Locate the cell with the specified text and output its (X, Y) center coordinate. 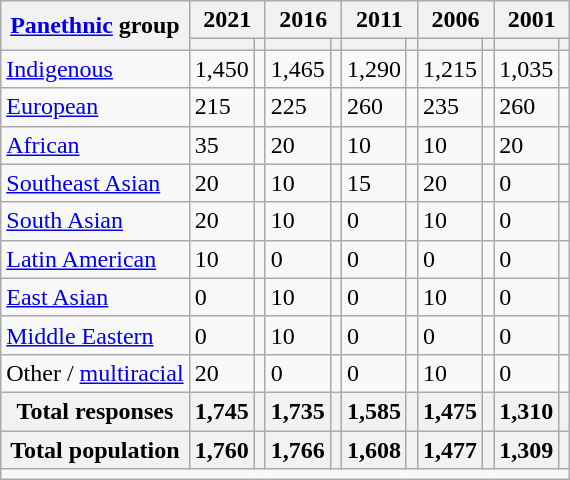
1,477 (450, 449)
Total responses (95, 411)
2016 (303, 20)
Southeast Asian (95, 183)
1,608 (374, 449)
1,475 (450, 411)
1,215 (450, 69)
1,585 (374, 411)
235 (450, 107)
1,465 (298, 69)
1,290 (374, 69)
225 (298, 107)
African (95, 145)
Middle Eastern (95, 335)
Indigenous (95, 69)
15 (374, 183)
1,735 (298, 411)
European (95, 107)
1,310 (526, 411)
35 (222, 145)
215 (222, 107)
2001 (532, 20)
1,309 (526, 449)
1,766 (298, 449)
2006 (455, 20)
East Asian (95, 297)
Total population (95, 449)
1,760 (222, 449)
Latin American (95, 259)
2021 (227, 20)
Other / multiracial (95, 373)
1,745 (222, 411)
1,450 (222, 69)
2011 (379, 20)
1,035 (526, 69)
Panethnic group (95, 26)
South Asian (95, 221)
